Extract the [x, y] coordinate from the center of the cell holding the provided text.  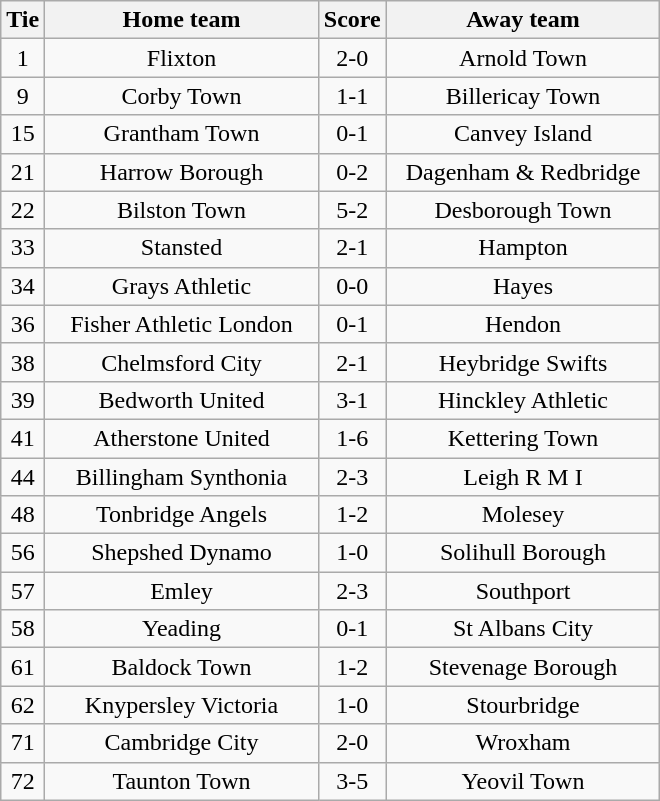
Grantham Town [182, 134]
Grays Athletic [182, 286]
Billingham Synthonia [182, 477]
Knypersley Victoria [182, 705]
44 [23, 477]
0-2 [352, 172]
Hinckley Athletic [523, 400]
Yeovil Town [523, 781]
Solihull Borough [523, 553]
1 [23, 58]
Arnold Town [523, 58]
Score [352, 20]
48 [23, 515]
Canvey Island [523, 134]
34 [23, 286]
St Albans City [523, 629]
71 [23, 743]
Corby Town [182, 96]
Baldock Town [182, 667]
5-2 [352, 210]
72 [23, 781]
Southport [523, 591]
36 [23, 324]
Bedworth United [182, 400]
Stansted [182, 248]
Tie [23, 20]
Yeading [182, 629]
Atherstone United [182, 438]
Chelmsford City [182, 362]
Dagenham & Redbridge [523, 172]
Hendon [523, 324]
3-5 [352, 781]
Harrow Borough [182, 172]
56 [23, 553]
57 [23, 591]
Wroxham [523, 743]
Away team [523, 20]
Kettering Town [523, 438]
22 [23, 210]
Taunton Town [182, 781]
Stourbridge [523, 705]
9 [23, 96]
38 [23, 362]
Cambridge City [182, 743]
15 [23, 134]
Leigh R M I [523, 477]
Billericay Town [523, 96]
61 [23, 667]
Fisher Athletic London [182, 324]
0-0 [352, 286]
1-1 [352, 96]
1-6 [352, 438]
Stevenage Borough [523, 667]
Heybridge Swifts [523, 362]
Desborough Town [523, 210]
33 [23, 248]
Home team [182, 20]
Hampton [523, 248]
Flixton [182, 58]
Emley [182, 591]
62 [23, 705]
39 [23, 400]
Bilston Town [182, 210]
Tonbridge Angels [182, 515]
41 [23, 438]
Hayes [523, 286]
3-1 [352, 400]
Shepshed Dynamo [182, 553]
58 [23, 629]
Molesey [523, 515]
21 [23, 172]
